From the cell containing the given text, extract its center point as (x, y) coordinate. 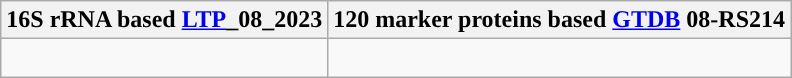
16S rRNA based LTP_08_2023 (164, 20)
120 marker proteins based GTDB 08-RS214 (560, 20)
